For the text-containing cell, return its midpoint in [x, y] coordinate format. 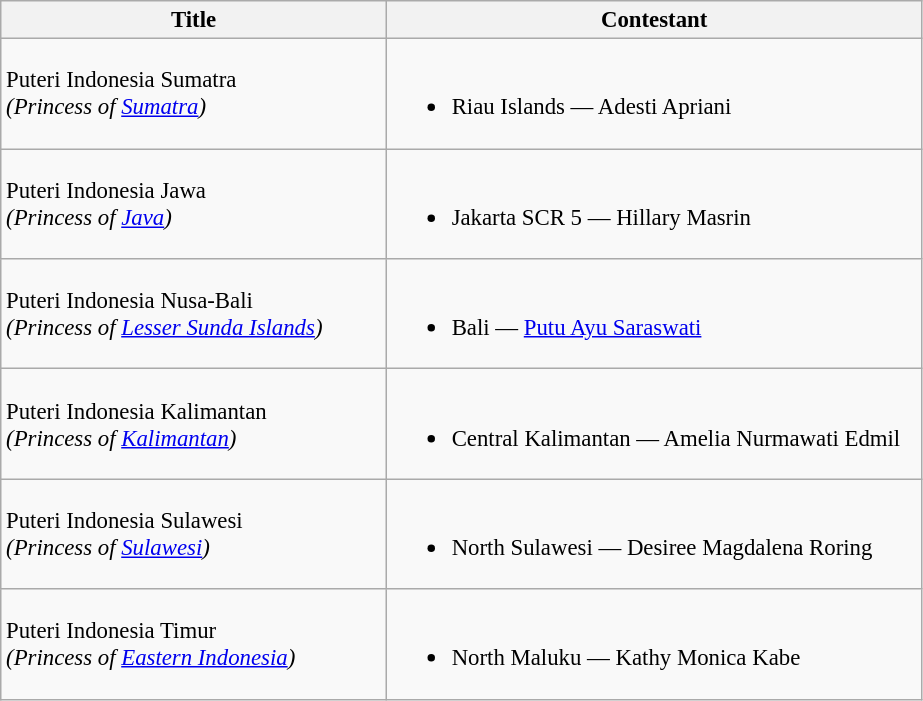
Puteri Indonesia Kalimantan(Princess of Kalimantan) [194, 424]
Puteri Indonesia Nusa-Bali(Princess of Lesser Sunda Islands) [194, 314]
Contestant [654, 20]
Central Kalimantan — Amelia Nurmawati Edmil [654, 424]
Puteri Indonesia Sumatra(Princess of Sumatra) [194, 94]
Puteri Indonesia Sulawesi(Princess of Sulawesi) [194, 534]
Riau Islands — Adesti Apriani [654, 94]
Puteri Indonesia Timur(Princess of Eastern Indonesia) [194, 644]
Bali — Putu Ayu Saraswati [654, 314]
Puteri Indonesia Jawa(Princess of Java) [194, 204]
North Maluku — Kathy Monica Kabe [654, 644]
Title [194, 20]
Jakarta SCR 5 — Hillary Masrin [654, 204]
North Sulawesi — Desiree Magdalena Roring [654, 534]
